Find where the given text appears and provide that cell's center as (X, Y) coordinate. 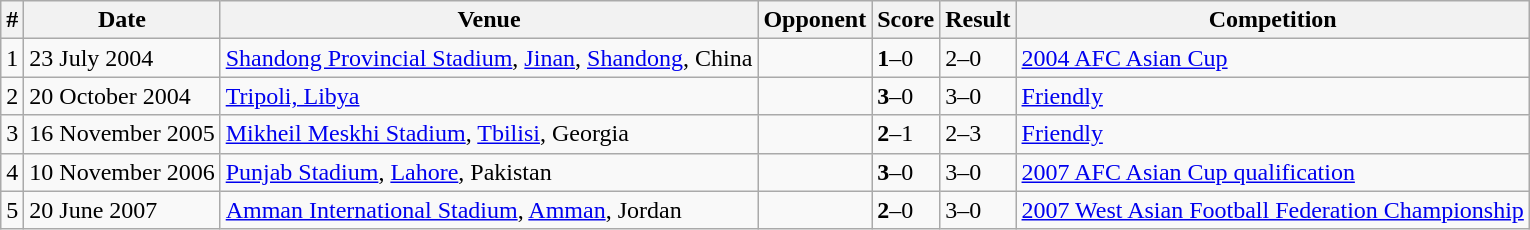
# (12, 20)
2–3 (978, 134)
20 October 2004 (122, 96)
Date (122, 20)
Score (906, 20)
1 (12, 58)
2007 AFC Asian Cup qualification (1272, 172)
Shandong Provincial Stadium, Jinan, Shandong, China (489, 58)
2004 AFC Asian Cup (1272, 58)
3 (12, 134)
2–1 (906, 134)
1–0 (906, 58)
Result (978, 20)
16 November 2005 (122, 134)
Venue (489, 20)
5 (12, 210)
Competition (1272, 20)
20 June 2007 (122, 210)
Tripoli, Libya (489, 96)
23 July 2004 (122, 58)
4 (12, 172)
10 November 2006 (122, 172)
Mikheil Meskhi Stadium, Tbilisi, Georgia (489, 134)
2007 West Asian Football Federation Championship (1272, 210)
Opponent (815, 20)
Punjab Stadium, Lahore, Pakistan (489, 172)
2 (12, 96)
Amman International Stadium, Amman, Jordan (489, 210)
